Detect which cell encompasses the target text, then output its (x, y) center coordinate. 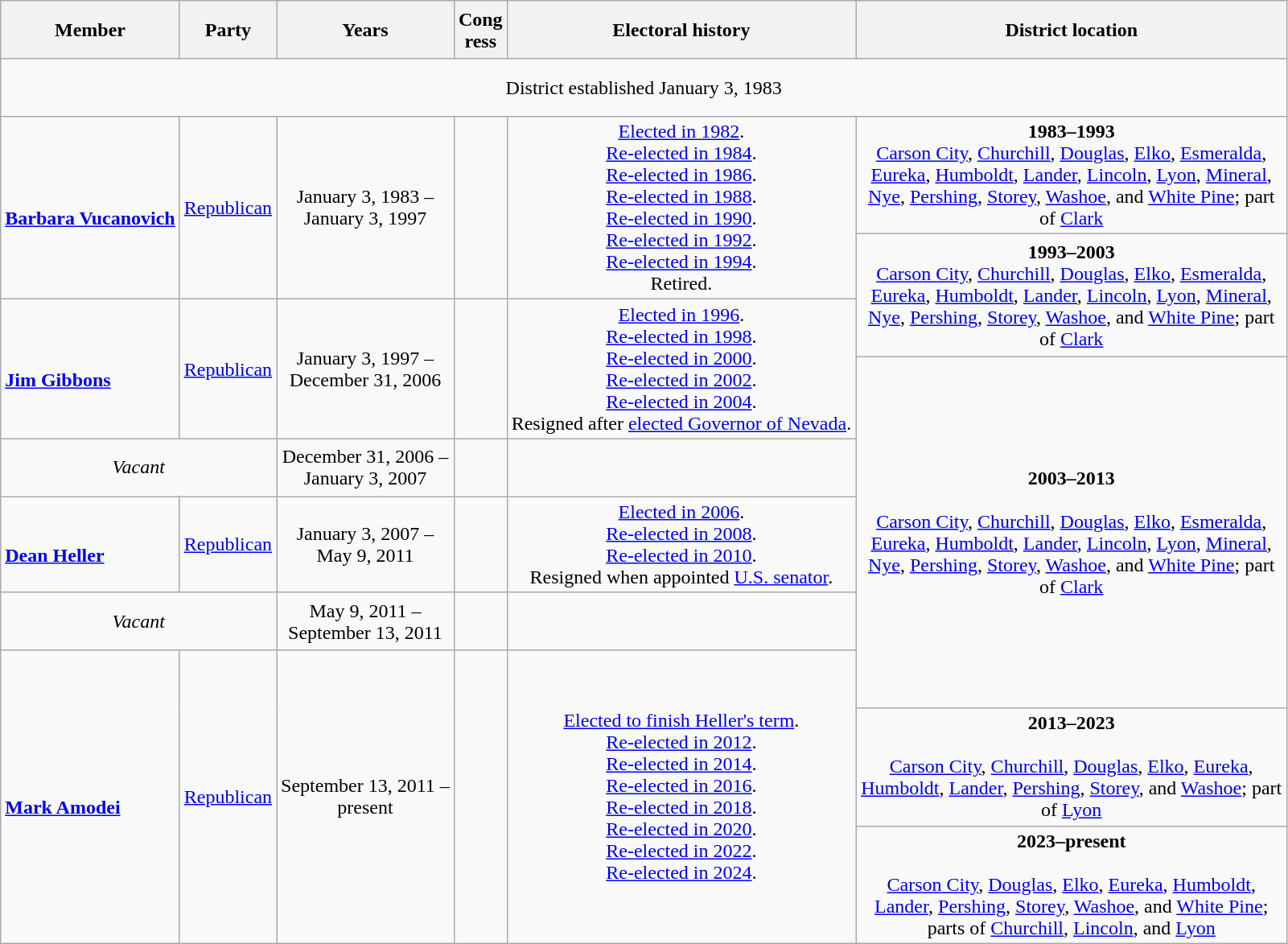
2013–2023Carson City, Churchill, Douglas, Elko, Eureka, Humboldt, Lander, Pershing, Storey, and Washoe; part of Lyon (1072, 767)
December 31, 2006 –January 3, 2007 (365, 468)
January 3, 1997 –December 31, 2006 (365, 369)
Member (90, 30)
May 9, 2011 –September 13, 2011 (365, 621)
District location (1072, 30)
Dean Heller (90, 544)
Barbara Vucanovich (90, 208)
Congress (480, 30)
2023–presentCarson City, Douglas, Elko, Eureka, Humboldt, Lander, Pershing, Storey, Washoe, and White Pine; parts of Churchill, Lincoln, and Lyon (1072, 884)
Elected in 2006.Re-elected in 2008.Re-elected in 2010.Resigned when appointed U.S. senator. (681, 544)
January 3, 1983 –January 3, 1997 (365, 208)
Jim Gibbons (90, 369)
District established January 3, 1983 (644, 88)
Mark Amodei (90, 797)
Electoral history (681, 30)
Party (228, 30)
Elected in 1996.Re-elected in 1998.Re-elected in 2000.Re-elected in 2002.Re-elected in 2004.Resigned after elected Governor of Nevada. (681, 369)
January 3, 2007 –May 9, 2011 (365, 544)
Elected in 1982.Re-elected in 1984.Re-elected in 1986.Re-elected in 1988.Re-elected in 1990.Re-elected in 1992.Re-elected in 1994.Retired. (681, 208)
September 13, 2011 –present (365, 797)
Years (365, 30)
